Provide the [X, Y] coordinate of the cell's center where the given text is located.  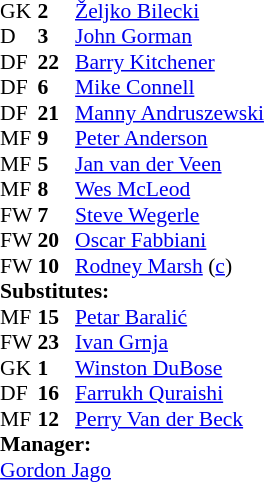
Jan van der Veen [170, 164]
22 [57, 62]
Farrukh Quraishi [170, 393]
GK [19, 368]
7 [57, 215]
9 [57, 139]
Mike Connell [170, 87]
21 [57, 113]
Substitutes: [132, 291]
10 [57, 266]
6 [57, 87]
Barry Kitchener [170, 62]
12 [57, 419]
1 [57, 368]
Winston DuBose [170, 368]
16 [57, 393]
3 [57, 37]
Rodney Marsh (c) [170, 266]
Ivan Grnja [170, 343]
D [19, 37]
Peter Anderson [170, 139]
8 [57, 189]
Perry Van der Beck [170, 419]
John Gorman [170, 37]
23 [57, 343]
5 [57, 164]
Oscar Fabbiani [170, 241]
15 [57, 317]
Petar Baralić [170, 317]
Steve Wegerle [170, 215]
20 [57, 241]
Manager: [132, 445]
Wes McLeod [170, 189]
Manny Andruszewski [170, 113]
